From the cell containing the given text, extract its center point as [X, Y] coordinate. 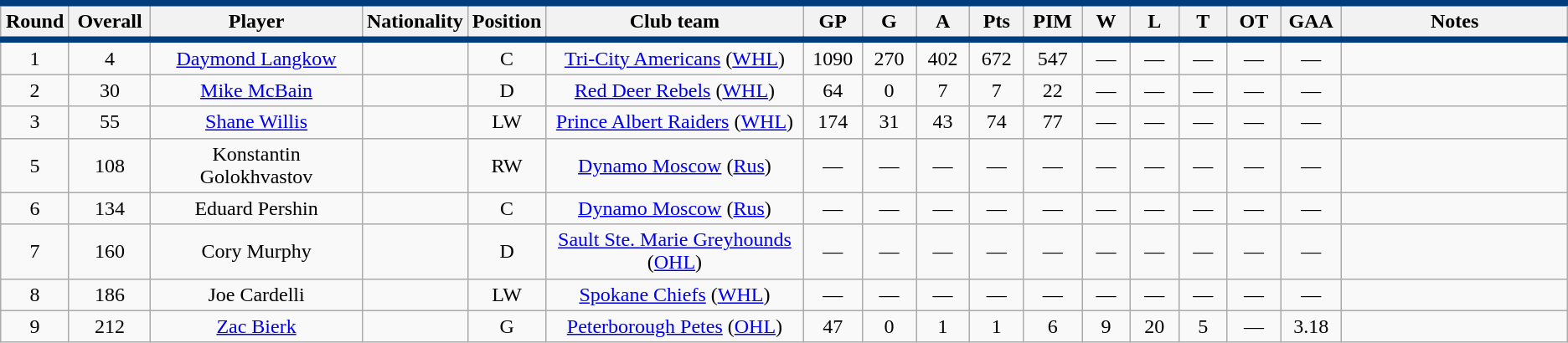
Prince Albert Raiders (WHL) [675, 122]
OT [1253, 22]
Konstantin Golokhvastov [256, 166]
Position [507, 22]
Mike McBain [256, 90]
212 [109, 326]
Shane Willis [256, 122]
Notes [1454, 22]
Daymond Langkow [256, 57]
547 [1053, 57]
Overall [109, 22]
186 [109, 294]
55 [109, 122]
Spokane Chiefs (WHL) [675, 294]
Sault Ste. Marie Greyhounds (OHL) [675, 251]
160 [109, 251]
672 [997, 57]
4 [109, 57]
Red Deer Rebels (WHL) [675, 90]
Player [256, 22]
W [1106, 22]
T [1203, 22]
Peterborough Petes (OHL) [675, 326]
31 [889, 122]
L [1154, 22]
1090 [833, 57]
74 [997, 122]
64 [833, 90]
A [943, 22]
402 [943, 57]
8 [35, 294]
134 [109, 208]
Zac Bierk [256, 326]
PIM [1053, 22]
43 [943, 122]
Cory Murphy [256, 251]
270 [889, 57]
2 [35, 90]
Eduard Pershin [256, 208]
20 [1154, 326]
47 [833, 326]
3.18 [1312, 326]
GP [833, 22]
Tri-City Americans (WHL) [675, 57]
GAA [1312, 22]
Club team [675, 22]
108 [109, 166]
Nationality [415, 22]
Pts [997, 22]
30 [109, 90]
77 [1053, 122]
22 [1053, 90]
RW [507, 166]
Joe Cardelli [256, 294]
3 [35, 122]
Round [35, 22]
174 [833, 122]
